Detect which cell encompasses the target text, then output its (x, y) center coordinate. 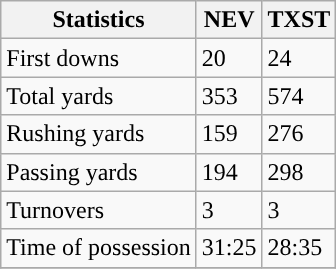
NEV (229, 20)
194 (229, 172)
TXST (299, 20)
28:35 (299, 248)
Passing yards (99, 172)
Turnovers (99, 210)
Statistics (99, 20)
298 (299, 172)
276 (299, 134)
353 (229, 96)
31:25 (229, 248)
24 (299, 58)
Total yards (99, 96)
20 (229, 58)
574 (299, 96)
First downs (99, 58)
159 (229, 134)
Rushing yards (99, 134)
Time of possession (99, 248)
